Search for the cell housing the specified text and yield its (X, Y) center coordinate. 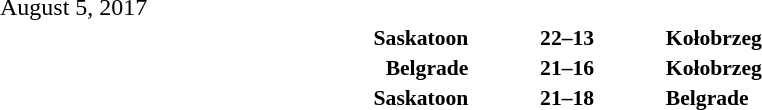
22–13 (568, 38)
21–16 (568, 68)
